For the text-containing cell, return its midpoint in (x, y) coordinate format. 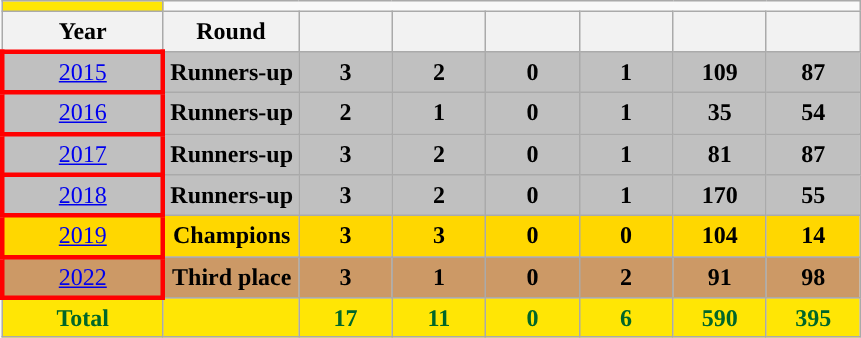
17 (346, 318)
54 (813, 112)
91 (720, 278)
170 (720, 196)
2017 (82, 154)
98 (813, 278)
11 (439, 318)
Round (230, 32)
Year (82, 32)
Champions (230, 236)
6 (626, 318)
104 (720, 236)
35 (720, 112)
395 (813, 318)
590 (720, 318)
2018 (82, 196)
Third place (230, 278)
2019 (82, 236)
2016 (82, 112)
14 (813, 236)
109 (720, 72)
Total (82, 318)
2015 (82, 72)
55 (813, 196)
2022 (82, 278)
81 (720, 154)
